Find where the given text appears and provide that cell's center as (x, y) coordinate. 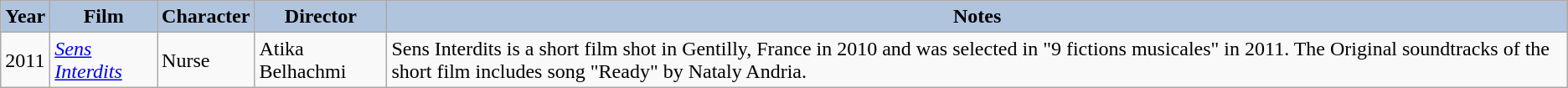
Year (25, 17)
Film (104, 17)
Director (321, 17)
2011 (25, 60)
Atika Belhachmi (321, 60)
Character (206, 17)
Notes (977, 17)
Sens Interdits (104, 60)
Nurse (206, 60)
